Detect which cell encompasses the target text, then output its [X, Y] center coordinate. 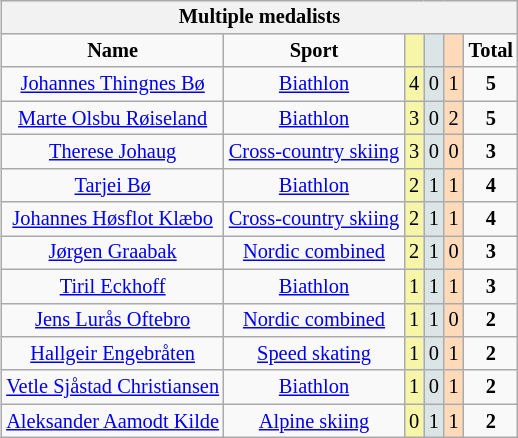
Jens Lurås Oftebro [112, 320]
Multiple medalists [260, 17]
Johannes Høsflot Klæbo [112, 219]
Hallgeir Engebråten [112, 354]
Jørgen Graabak [112, 253]
Total [491, 51]
Vetle Sjåstad Christiansen [112, 387]
Sport [314, 51]
Johannes Thingnes Bø [112, 84]
Speed skating [314, 354]
Marte Olsbu Røiseland [112, 118]
Alpine skiing [314, 421]
Aleksander Aamodt Kilde [112, 421]
Tiril Eckhoff [112, 286]
Tarjei Bø [112, 185]
Therese Johaug [112, 152]
Name [112, 51]
